Scan for the cell matching the given text and deliver its (X, Y) coordinate at center. 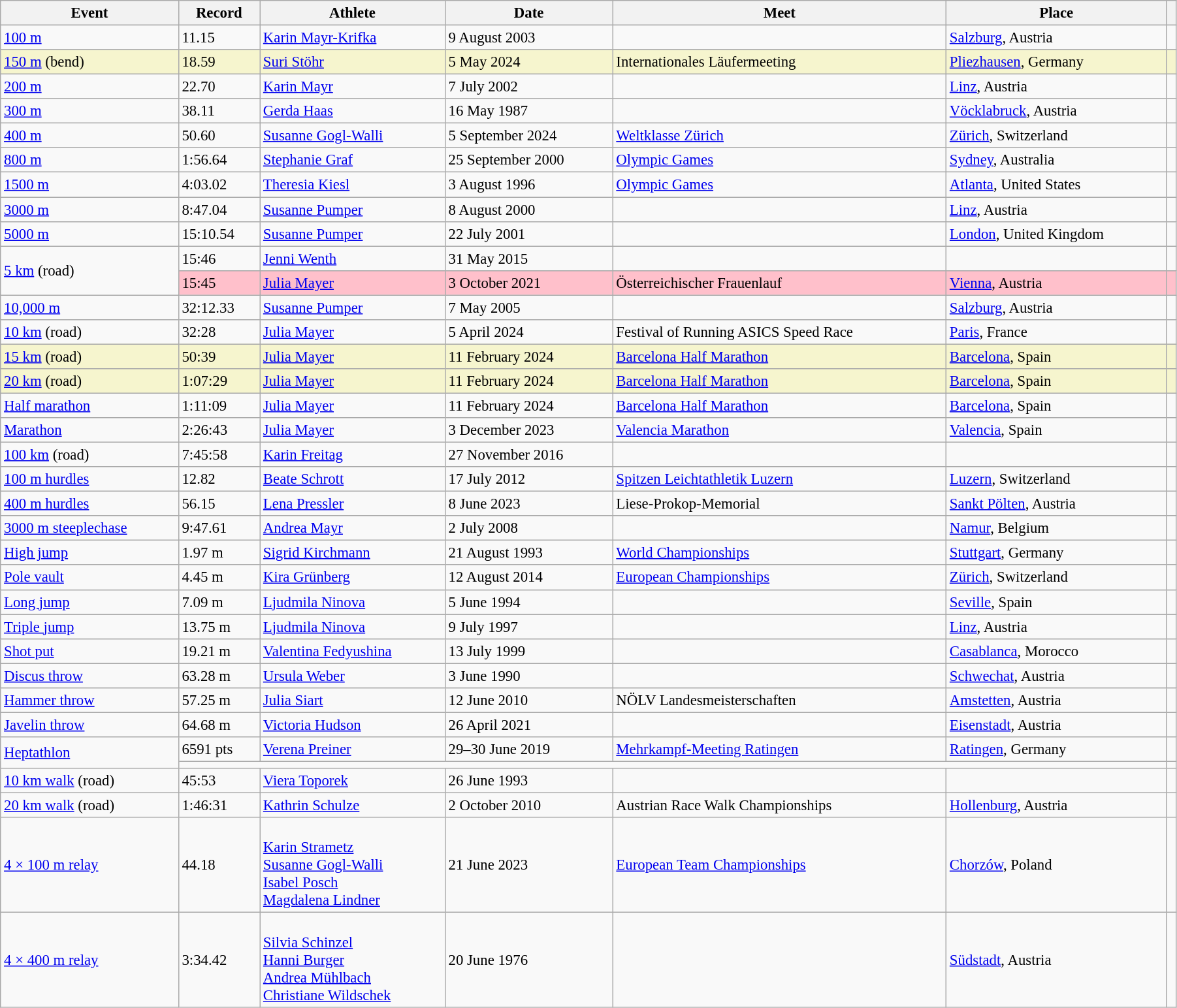
3 October 2021 (529, 283)
Triple jump (89, 627)
Valencia Marathon (779, 430)
Internationales Läufermeeting (779, 62)
Marathon (89, 430)
Luzern, Switzerland (1057, 479)
10,000 m (89, 307)
Viera Toporek (353, 781)
5 April 2024 (529, 332)
16 May 1987 (529, 111)
9 July 1997 (529, 627)
9:47.61 (219, 528)
Pole vault (89, 578)
5 June 1994 (529, 602)
Karin StrametzSusanne Gogl-WalliIsabel PoschMagdalena Lindner (353, 865)
50.60 (219, 136)
800 m (89, 160)
NÖLV Landesmeisterschaften (779, 701)
12 August 2014 (529, 578)
Hammer throw (89, 701)
Discus throw (89, 676)
20 June 1976 (529, 960)
Stuttgart, Germany (1057, 553)
5 km (road) (89, 270)
3000 m (89, 210)
22.70 (219, 87)
1:56.64 (219, 160)
7 May 2005 (529, 307)
44.18 (219, 865)
5 September 2024 (529, 136)
Spitzen Leichtathletik Luzern (779, 479)
26 June 1993 (529, 781)
22 July 2001 (529, 234)
3 December 2023 (529, 430)
Atlanta, United States (1057, 185)
Seville, Spain (1057, 602)
13.75 m (219, 627)
3 August 1996 (529, 185)
4 × 100 m relay (89, 865)
Vöcklabruck, Austria (1057, 111)
17 July 2012 (529, 479)
Gerda Haas (353, 111)
21 August 1993 (529, 553)
1500 m (89, 185)
11.15 (219, 38)
Place (1057, 13)
Vienna, Austria (1057, 283)
Beate Schrott (353, 479)
32:28 (219, 332)
18.59 (219, 62)
Amstetten, Austria (1057, 701)
12 June 2010 (529, 701)
38.11 (219, 111)
Heptathlon (89, 753)
Sigrid Kirchmann (353, 553)
1:11:09 (219, 405)
56.15 (219, 504)
Weltklasse Zürich (779, 136)
4:03.02 (219, 185)
Österreichischer Frauenlauf (779, 283)
Andrea Mayr (353, 528)
Long jump (89, 602)
2:26:43 (219, 430)
21 June 2023 (529, 865)
Meet (779, 13)
Theresia Kiesl (353, 185)
4.45 m (219, 578)
1.97 m (219, 553)
Südstadt, Austria (1057, 960)
1:07:29 (219, 381)
8 June 2023 (529, 504)
Stephanie Graf (353, 160)
Kira Grünberg (353, 578)
Jenni Wenth (353, 259)
Verena Preiner (353, 749)
Shot put (89, 651)
Paris, France (1057, 332)
29–30 June 2019 (529, 749)
31 May 2015 (529, 259)
Chorzów, Poland (1057, 865)
26 April 2021 (529, 725)
50:39 (219, 356)
15:10.54 (219, 234)
15:45 (219, 283)
Karin Mayr (353, 87)
3000 m steeplechase (89, 528)
High jump (89, 553)
19.21 m (219, 651)
400 m hurdles (89, 504)
45:53 (219, 781)
15:46 (219, 259)
25 September 2000 (529, 160)
Record (219, 13)
London, United Kingdom (1057, 234)
Susanne Gogl-Walli (353, 136)
20 km walk (road) (89, 806)
Valencia, Spain (1057, 430)
Valentina Fedyushina (353, 651)
Festival of Running ASICS Speed Race (779, 332)
5 May 2024 (529, 62)
Date (529, 13)
100 m hurdles (89, 479)
Sydney, Australia (1057, 160)
27 November 2016 (529, 455)
10 km walk (road) (89, 781)
5000 m (89, 234)
63.28 m (219, 676)
15 km (road) (89, 356)
Eisenstadt, Austria (1057, 725)
150 m (bend) (89, 62)
2 October 2010 (529, 806)
3 June 1990 (529, 676)
Silvia SchinzelHanni BurgerAndrea MühlbachChristiane Wildschek (353, 960)
Ursula Weber (353, 676)
Lena Pressler (353, 504)
10 km (road) (89, 332)
12.82 (219, 479)
Suri Stöhr (353, 62)
9 August 2003 (529, 38)
7 July 2002 (529, 87)
8:47.04 (219, 210)
World Championships (779, 553)
1:46:31 (219, 806)
Karin Mayr-Krifka (353, 38)
4 × 400 m relay (89, 960)
300 m (89, 111)
7.09 m (219, 602)
Athlete (353, 13)
Liese-Prokop-Memorial (779, 504)
Pliezhausen, Germany (1057, 62)
Namur, Belgium (1057, 528)
Half marathon (89, 405)
Hollenburg, Austria (1057, 806)
20 km (road) (89, 381)
Karin Freitag (353, 455)
Casablanca, Morocco (1057, 651)
Sankt Pölten, Austria (1057, 504)
Ratingen, Germany (1057, 749)
200 m (89, 87)
Victoria Hudson (353, 725)
Schwechat, Austria (1057, 676)
400 m (89, 136)
57.25 m (219, 701)
8 August 2000 (529, 210)
6591 pts (219, 749)
Julia Siart (353, 701)
Kathrin Schulze (353, 806)
Mehrkampf-Meeting Ratingen (779, 749)
32:12.33 (219, 307)
Event (89, 13)
2 July 2008 (529, 528)
100 m (89, 38)
European Team Championships (779, 865)
13 July 1999 (529, 651)
Javelin throw (89, 725)
7:45:58 (219, 455)
100 km (road) (89, 455)
Austrian Race Walk Championships (779, 806)
3:34.42 (219, 960)
European Championships (779, 578)
64.68 m (219, 725)
